For the text-containing cell, return its midpoint in (X, Y) coordinate format. 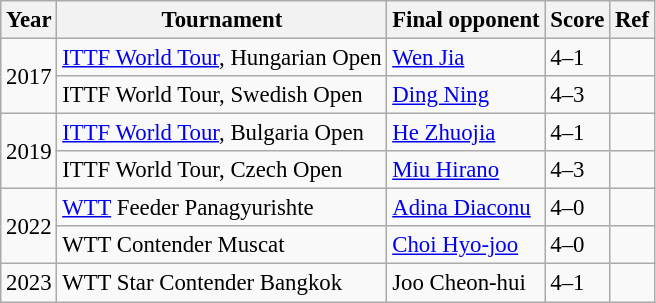
2023 (29, 283)
Ding Ning (466, 95)
He Zhuojia (466, 133)
Score (578, 20)
Wen Jia (466, 58)
Joo Cheon-hui (466, 283)
2017 (29, 76)
Choi Hyo-joo (466, 245)
Year (29, 20)
Adina Diaconu (466, 208)
ITTF World Tour, Czech Open (222, 170)
ITTF World Tour, Bulgaria Open (222, 133)
Ref (632, 20)
ITTF World Tour, Swedish Open (222, 95)
Tournament (222, 20)
WTT Feeder Panagyurishte (222, 208)
2022 (29, 226)
2019 (29, 152)
Miu Hirano (466, 170)
ITTF World Tour, Hungarian Open (222, 58)
WTT Contender Muscat (222, 245)
Final opponent (466, 20)
WTT Star Contender Bangkok (222, 283)
